Determine the (x, y) coordinate at the center of the cell enclosing the given text.  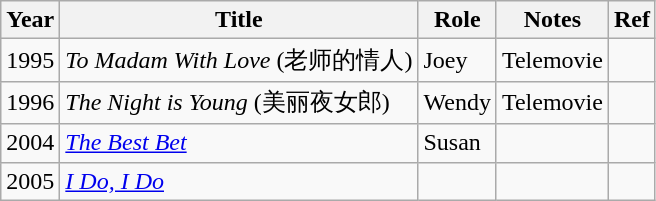
Year (30, 20)
Susan (457, 143)
Joey (457, 60)
2004 (30, 143)
The Best Bet (239, 143)
1995 (30, 60)
Title (239, 20)
The Night is Young (美丽夜女郎) (239, 102)
To Madam With Love (老师的情人) (239, 60)
Wendy (457, 102)
1996 (30, 102)
Role (457, 20)
Notes (552, 20)
I Do, I Do (239, 181)
Ref (632, 20)
2005 (30, 181)
